Return [X, Y] of the center of cell containing provided text 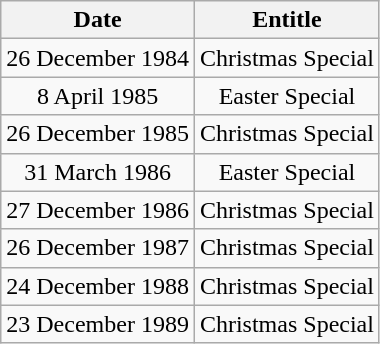
31 March 1986 [98, 172]
26 December 1987 [98, 248]
8 April 1985 [98, 96]
27 December 1986 [98, 210]
26 December 1984 [98, 58]
23 December 1989 [98, 324]
Date [98, 20]
Entitle [286, 20]
26 December 1985 [98, 134]
24 December 1988 [98, 286]
